Detect which cell encompasses the target text, then output its [x, y] center coordinate. 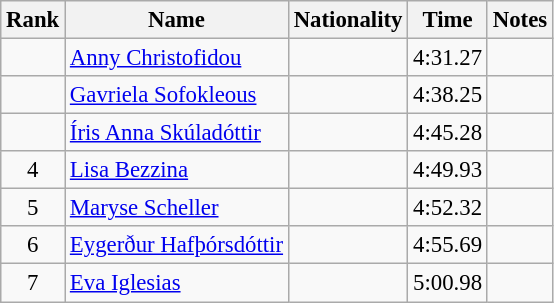
Nationality [348, 20]
5 [33, 208]
Lisa Bezzina [177, 170]
Eva Iglesias [177, 283]
Íris Anna Skúladóttir [177, 133]
Maryse Scheller [177, 208]
4:49.93 [448, 170]
Gavriela Sofokleous [177, 95]
5:00.98 [448, 283]
6 [33, 245]
4:55.69 [448, 245]
4:52.32 [448, 208]
Eygerður Hafþórsdóttir [177, 245]
Rank [33, 20]
Anny Christofidou [177, 58]
4:45.28 [448, 133]
Notes [520, 20]
Time [448, 20]
Name [177, 20]
4:38.25 [448, 95]
4 [33, 170]
7 [33, 283]
4:31.27 [448, 58]
